Locate the cell with the specified text and output its (x, y) center coordinate. 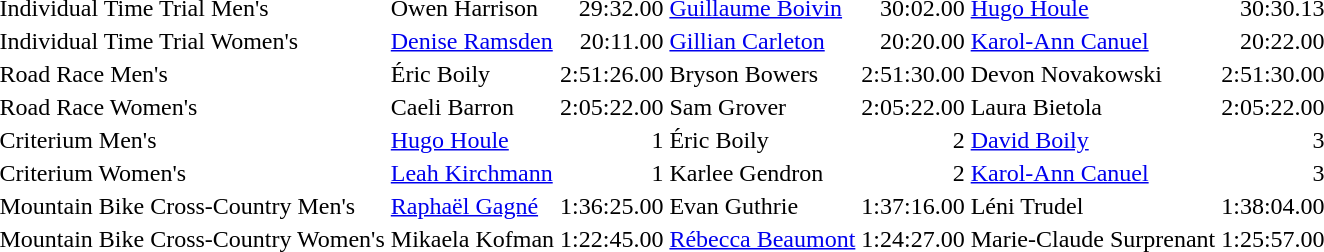
1:37:16.00 (913, 206)
20:11.00 (612, 41)
Karlee Gendron (762, 173)
2:51:30.00 (913, 74)
Evan Guthrie (762, 206)
Sam Grover (762, 107)
1:36:25.00 (612, 206)
Caeli Barron (472, 107)
Devon Novakowski (1093, 74)
Hugo Houle (472, 140)
Leah Kirchmann (472, 173)
20:20.00 (913, 41)
Denise Ramsden (472, 41)
Bryson Bowers (762, 74)
Raphaël Gagné (472, 206)
Gillian Carleton (762, 41)
Léni Trudel (1093, 206)
Laura Bietola (1093, 107)
David Boily (1093, 140)
2:51:26.00 (612, 74)
